Find where the given text appears and provide that cell's center as [x, y] coordinate. 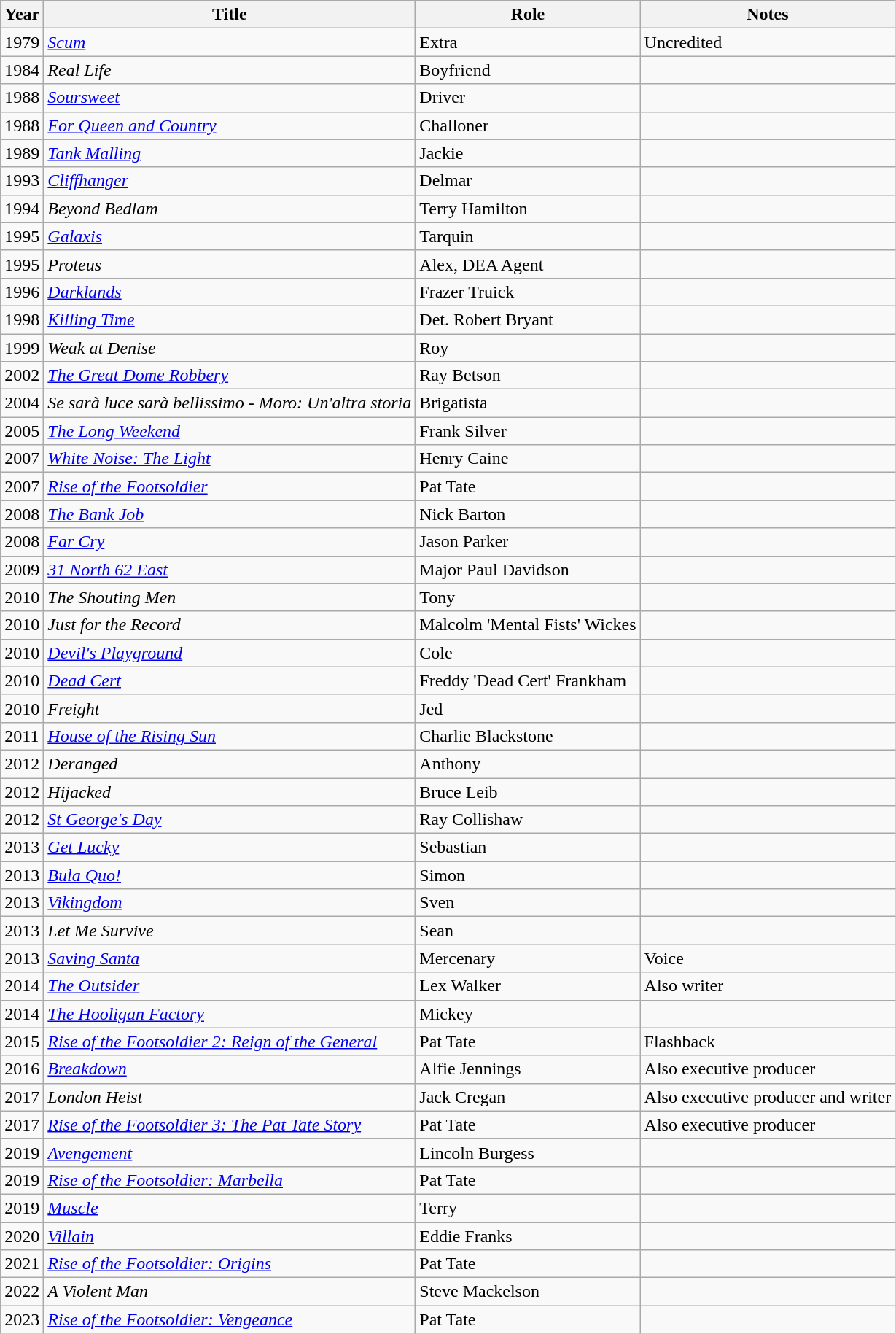
Eddie Franks [528, 1236]
Role [528, 15]
Anthony [528, 764]
Jack Cregan [528, 1097]
Major Paul Davidson [528, 570]
The Outsider [230, 986]
The Great Dome Robbery [230, 376]
Sven [528, 903]
Year [22, 15]
Cliffhanger [230, 181]
Cole [528, 653]
Notes [768, 15]
1996 [22, 292]
Tank Malling [230, 153]
Jackie [528, 153]
London Heist [230, 1097]
2016 [22, 1069]
Also writer [768, 986]
Hijacked [230, 791]
Mickey [528, 1014]
2011 [22, 736]
Malcolm 'Mental Fists' Wickes [528, 625]
Driver [528, 98]
Delmar [528, 181]
2005 [22, 431]
Deranged [230, 764]
1993 [22, 181]
Rise of the Footsoldier 3: The Pat Tate Story [230, 1125]
2022 [22, 1292]
A Violent Man [230, 1292]
House of the Rising Sun [230, 736]
Killing Time [230, 319]
Freddy 'Dead Cert' Frankham [528, 680]
2009 [22, 570]
Lex Walker [528, 986]
2004 [22, 403]
1998 [22, 319]
For Queen and Country [230, 125]
Terry [528, 1208]
The Hooligan Factory [230, 1014]
Let Me Survive [230, 931]
Jason Parker [528, 542]
1999 [22, 348]
2020 [22, 1236]
Nick Barton [528, 514]
Scum [230, 42]
Breakdown [230, 1069]
Ray Betson [528, 376]
Frazer Truick [528, 292]
Challoner [528, 125]
Tarquin [528, 236]
2023 [22, 1319]
Alex, DEA Agent [528, 264]
Rise of the Footsoldier: Vengeance [230, 1319]
Rise of the Footsoldier 2: Reign of the General [230, 1042]
Se sarà luce sarà bellissimo - Moro: Un'altra storia [230, 403]
Simon [528, 875]
Brigatista [528, 403]
Darklands [230, 292]
Jed [528, 708]
Saving Santa [230, 958]
Voice [768, 958]
Rise of the Footsoldier [230, 486]
Muscle [230, 1208]
1984 [22, 70]
Rise of the Footsoldier: Origins [230, 1264]
Freight [230, 708]
Lincoln Burgess [528, 1152]
2015 [22, 1042]
Alfie Jennings [528, 1069]
Soursweet [230, 98]
Beyond Bedlam [230, 209]
1979 [22, 42]
Real Life [230, 70]
Rise of the Footsoldier: Marbella [230, 1180]
Extra [528, 42]
Far Cry [230, 542]
Bula Quo! [230, 875]
The Shouting Men [230, 597]
Dead Cert [230, 680]
2002 [22, 376]
1994 [22, 209]
Galaxis [230, 236]
Steve Mackelson [528, 1292]
White Noise: The Light [230, 459]
Charlie Blackstone [528, 736]
Boyfriend [528, 70]
Devil's Playground [230, 653]
Frank Silver [528, 431]
Mercenary [528, 958]
Title [230, 15]
The Bank Job [230, 514]
Vikingdom [230, 903]
Roy [528, 348]
Avengement [230, 1152]
The Long Weekend [230, 431]
2021 [22, 1264]
Bruce Leib [528, 791]
Det. Robert Bryant [528, 319]
Terry Hamilton [528, 209]
St George's Day [230, 820]
Uncredited [768, 42]
Ray Collishaw [528, 820]
Sebastian [528, 848]
Weak at Denise [230, 348]
Sean [528, 931]
Just for the Record [230, 625]
Tony [528, 597]
Proteus [230, 264]
Flashback [768, 1042]
31 North 62 East [230, 570]
1989 [22, 153]
Villain [230, 1236]
Also executive producer and writer [768, 1097]
Get Lucky [230, 848]
Henry Caine [528, 459]
